Return [X, Y] of the center of cell containing provided text 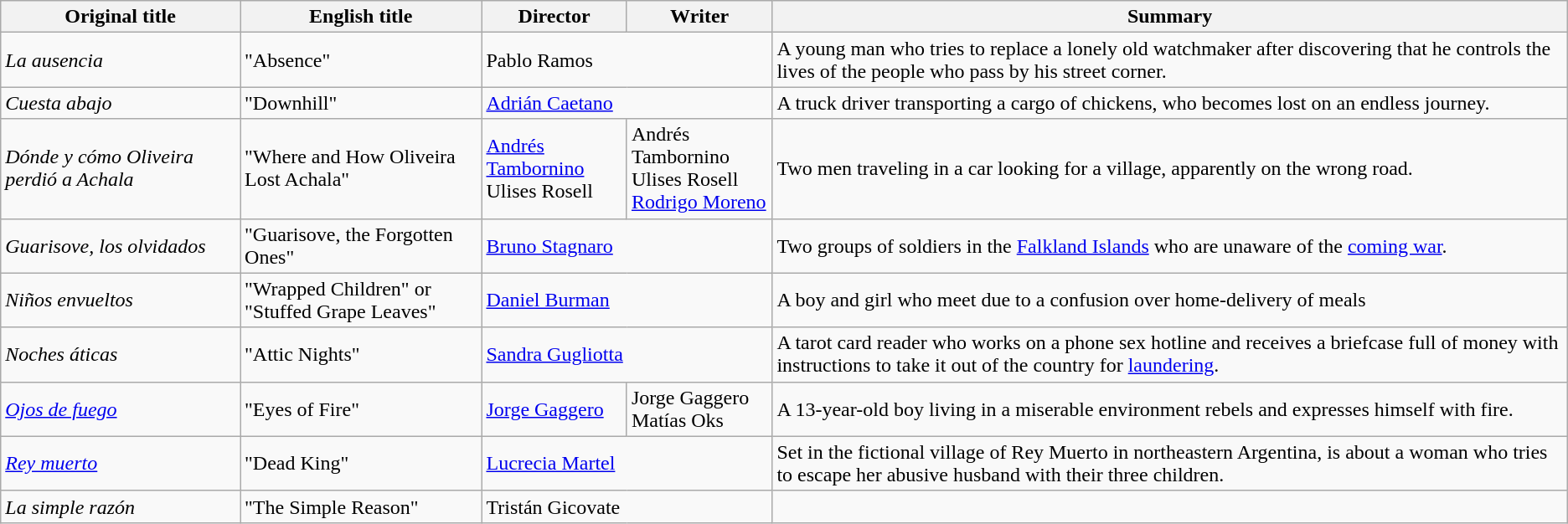
Tristán Gicovate [627, 506]
La ausencia [121, 60]
Writer [699, 17]
English title [361, 17]
Daniel Burman [627, 300]
Niños envueltos [121, 300]
Jorge GaggeroMatías Oks [699, 408]
A 13-year-old boy living in a miserable environment rebels and expresses himself with fire. [1169, 408]
Bruno Stagnaro [627, 246]
Rey muerto [121, 464]
"The Simple Reason" [361, 506]
"Where and How Oliveira Lost Achala" [361, 169]
A young man who tries to replace a lonely old watchmaker after discovering that he controls the lives of the people who pass by his street corner. [1169, 60]
Lucrecia Martel [627, 464]
A boy and girl who meet due to a confusion over home-delivery of meals [1169, 300]
Ojos de fuego [121, 408]
Jorge Gaggero [554, 408]
Noches áticas [121, 355]
Guarisove, los olvidados [121, 246]
Original title [121, 17]
Adrián Caetano [627, 103]
"Downhill" [361, 103]
"Absence" [361, 60]
La simple razón [121, 506]
"Eyes of Fire" [361, 408]
Summary [1169, 17]
"Attic Nights" [361, 355]
Dónde y cómo Oliveira perdió a Achala [121, 169]
Director [554, 17]
"Wrapped Children" or"Stuffed Grape Leaves" [361, 300]
Sandra Gugliotta [627, 355]
Two groups of soldiers in the Falkland Islands who are unaware of the coming war. [1169, 246]
Andrés TamborninoUlises Rosell [554, 169]
Andrés TamborninoUlises RosellRodrigo Moreno [699, 169]
"Guarisove, the Forgotten Ones" [361, 246]
Two men traveling in a car looking for a village, apparently on the wrong road. [1169, 169]
A truck driver transporting a cargo of chickens, who becomes lost on an endless journey. [1169, 103]
Cuesta abajo [121, 103]
Pablo Ramos [627, 60]
"Dead King" [361, 464]
